Extract the (X, Y) coordinate from the center of the cell holding the provided text.  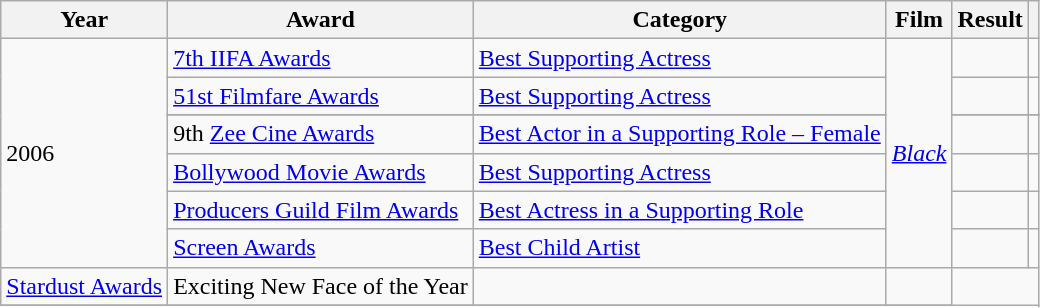
51st Filmfare Awards (321, 96)
Result (990, 20)
Best Actor in a Supporting Role – Female (680, 134)
Screen Awards (321, 248)
Film (919, 20)
Category (680, 20)
Award (321, 20)
Stardust Awards (84, 286)
Bollywood Movie Awards (321, 172)
Year (84, 20)
9th Zee Cine Awards (321, 134)
7th IIFA Awards (321, 58)
Best Actress in a Supporting Role (680, 210)
2006 (84, 153)
Best Child Artist (680, 248)
Producers Guild Film Awards (321, 210)
Black (919, 153)
Exciting New Face of the Year (321, 286)
